Pinpoint the cell where the given text exists, returning its (x, y) midpoint coordinate. 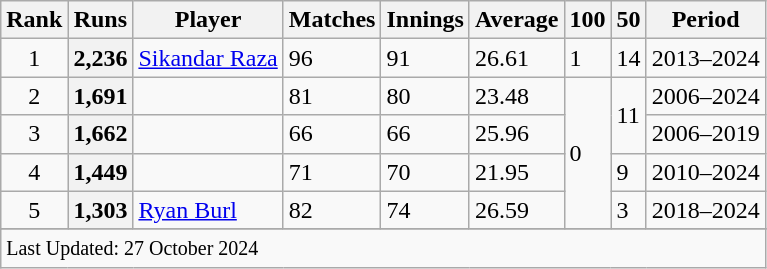
74 (425, 210)
50 (628, 20)
81 (332, 96)
2018–2024 (706, 210)
21.95 (516, 172)
71 (332, 172)
1,449 (100, 172)
2,236 (100, 58)
1,662 (100, 134)
Runs (100, 20)
Sikandar Raza (208, 58)
Rank (34, 20)
1,691 (100, 96)
96 (332, 58)
0 (588, 153)
91 (425, 58)
Average (516, 20)
2010–2024 (706, 172)
2006–2024 (706, 96)
4 (34, 172)
Matches (332, 20)
100 (588, 20)
Player (208, 20)
Innings (425, 20)
23.48 (516, 96)
82 (332, 210)
11 (628, 115)
9 (628, 172)
5 (34, 210)
2013–2024 (706, 58)
70 (425, 172)
1,303 (100, 210)
26.59 (516, 210)
80 (425, 96)
2006–2019 (706, 134)
Period (706, 20)
26.61 (516, 58)
Last Updated: 27 October 2024 (383, 248)
14 (628, 58)
Ryan Burl (208, 210)
25.96 (516, 134)
2 (34, 96)
